Output the [X, Y] coordinate of the center of the cell containing the given text.  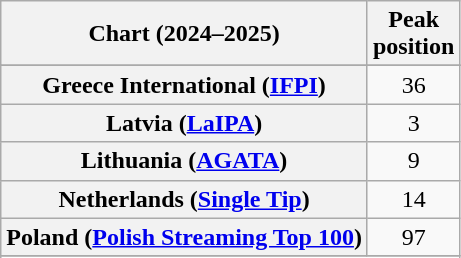
Peakposition [413, 34]
97 [413, 237]
36 [413, 85]
14 [413, 199]
Chart (2024–2025) [184, 34]
3 [413, 123]
Greece International (IFPI) [184, 85]
Netherlands (Single Tip) [184, 199]
Latvia (LaIPA) [184, 123]
Lithuania (AGATA) [184, 161]
Poland (Polish Streaming Top 100) [184, 237]
9 [413, 161]
